Extract the (x, y) coordinate from the center of the cell holding the provided text.  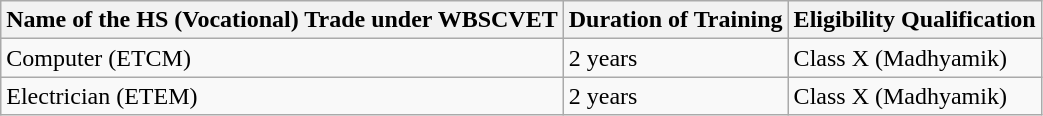
Eligibility Qualification (914, 20)
Duration of Training (676, 20)
Electrician (ETEM) (282, 96)
Computer (ETCM) (282, 58)
Name of the HS (Vocational) Trade under WBSCVET (282, 20)
